Capture the cell that displays the provided text and extract its (X, Y) central coordinate. 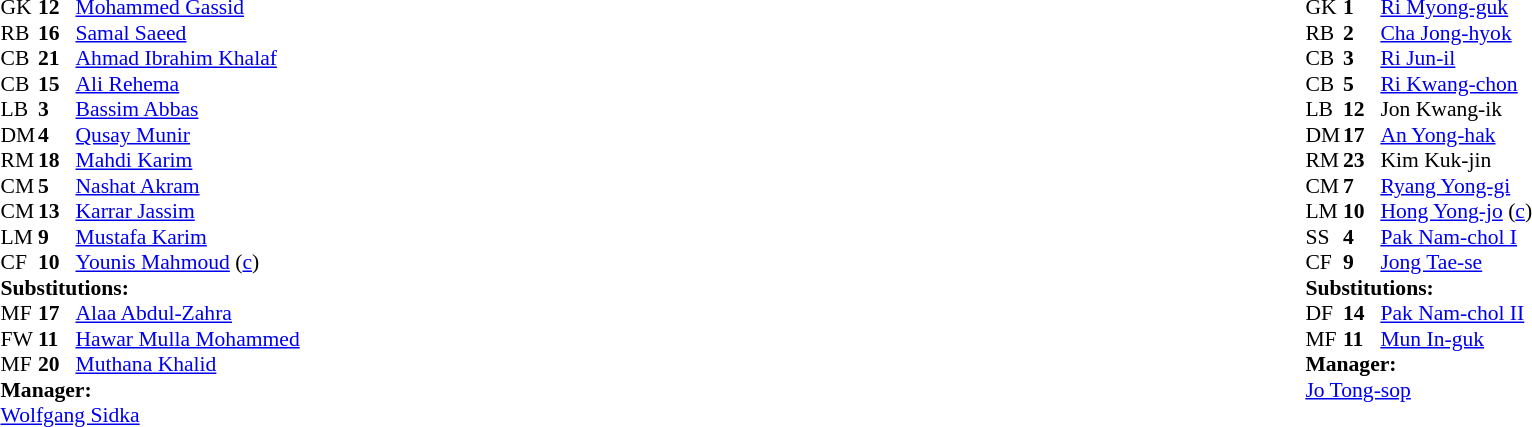
Mustafa Karim (188, 237)
Ri Jun-il (1456, 59)
12 (1362, 109)
Bassim Abbas (188, 109)
18 (57, 161)
SS (1324, 237)
16 (57, 33)
14 (1362, 313)
21 (57, 59)
23 (1362, 161)
Qusay Munir (188, 135)
Muthana Khalid (188, 365)
Samal Saeed (188, 33)
Ryang Yong-gi (1456, 186)
Jo Tong-sop (1418, 390)
Jong Tae-se (1456, 263)
Hong Yong-jo (c) (1456, 211)
DF (1324, 313)
15 (57, 84)
2 (1362, 33)
Ahmad Ibrahim Khalaf (188, 59)
Mun In-guk (1456, 339)
7 (1362, 186)
Kim Kuk-jin (1456, 161)
Ri Kwang-chon (1456, 84)
Cha Jong-hyok (1456, 33)
Karrar Jassim (188, 211)
Younis Mahmoud (c) (188, 263)
20 (57, 365)
Ali Rehema (188, 84)
Nashat Akram (188, 186)
Jon Kwang-ik (1456, 109)
Mahdi Karim (188, 161)
Pak Nam-chol I (1456, 237)
Pak Nam-chol II (1456, 313)
Hawar Mulla Mohammed (188, 339)
Alaa Abdul-Zahra (188, 313)
13 (57, 211)
FW (19, 339)
An Yong-hak (1456, 135)
